Scan for the cell matching the given text and deliver its (X, Y) coordinate at center. 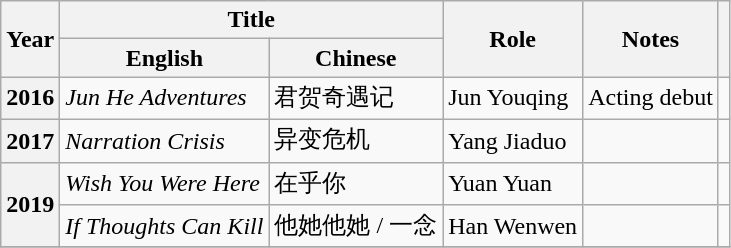
Jun Youqing (513, 98)
Acting debut (651, 98)
Notes (651, 39)
Role (513, 39)
Jun He Adventures (164, 98)
2016 (30, 98)
Yuan Yuan (513, 184)
2017 (30, 140)
If Thoughts Can Kill (164, 226)
异变危机 (356, 140)
在乎你 (356, 184)
Chinese (356, 58)
Title (252, 20)
Year (30, 39)
他她他她 / 一念 (356, 226)
Han Wenwen (513, 226)
2019 (30, 204)
Yang Jiaduo (513, 140)
Wish You Were Here (164, 184)
Narration Crisis (164, 140)
English (164, 58)
君贺奇遇记 (356, 98)
